Find where the given text appears and provide that cell's center as [X, Y] coordinate. 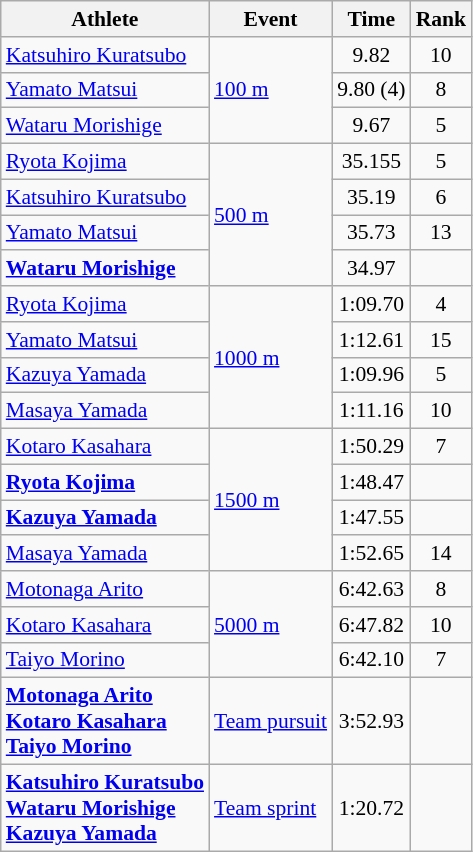
3:52.93 [371, 722]
35.19 [371, 197]
Katsuhiro KuratsuboWataru MorishigeKazuya Yamada [105, 808]
100 m [270, 90]
9.82 [371, 55]
1:20.72 [371, 808]
Motonaga Arito [105, 589]
1000 m [270, 357]
1:52.65 [371, 554]
1:11.16 [371, 411]
1:48.47 [371, 482]
34.97 [371, 269]
9.67 [371, 126]
1:12.61 [371, 340]
14 [442, 554]
Rank [442, 19]
1:09.96 [371, 375]
Athlete [105, 19]
500 m [270, 215]
4 [442, 304]
1:09.70 [371, 304]
Team pursuit [270, 722]
6:42.63 [371, 589]
6:42.10 [371, 660]
9.80 (4) [371, 90]
1500 m [270, 500]
Taiyo Morino [105, 660]
Time [371, 19]
6 [442, 197]
Motonaga AritoKotaro KasaharaTaiyo Morino [105, 722]
1:50.29 [371, 447]
35.73 [371, 233]
6:47.82 [371, 625]
15 [442, 340]
13 [442, 233]
Team sprint [270, 808]
1:47.55 [371, 518]
5000 m [270, 624]
Event [270, 19]
35.155 [371, 162]
